Locate the cell with the specified text and output its (x, y) center coordinate. 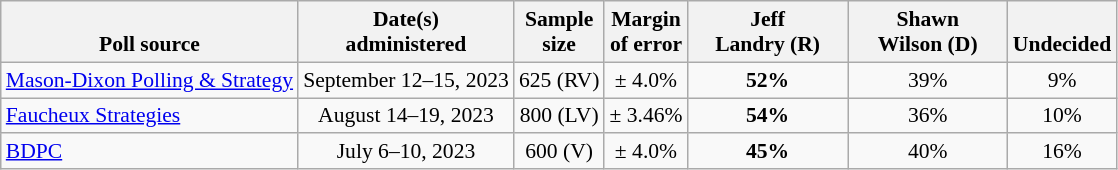
52% (768, 80)
September 12–15, 2023 (406, 80)
625 (RV) (560, 80)
Date(s)administered (406, 32)
39% (928, 80)
10% (1062, 116)
9% (1062, 80)
40% (928, 152)
± 3.46% (646, 116)
Mason-Dixon Polling & Strategy (150, 80)
Undecided (1062, 32)
JeffLandry (R) (768, 32)
45% (768, 152)
Poll source (150, 32)
ShawnWilson (D) (928, 32)
July 6–10, 2023 (406, 152)
16% (1062, 152)
August 14–19, 2023 (406, 116)
600 (V) (560, 152)
Marginof error (646, 32)
BDPC (150, 152)
36% (928, 116)
Faucheux Strategies (150, 116)
800 (LV) (560, 116)
54% (768, 116)
Samplesize (560, 32)
